Return (X, Y) of the center of cell containing provided text 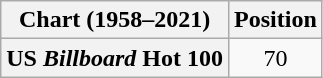
Position (276, 20)
US Billboard Hot 100 (115, 58)
70 (276, 58)
Chart (1958–2021) (115, 20)
